Extract the (x, y) coordinate from the center of the cell holding the provided text.  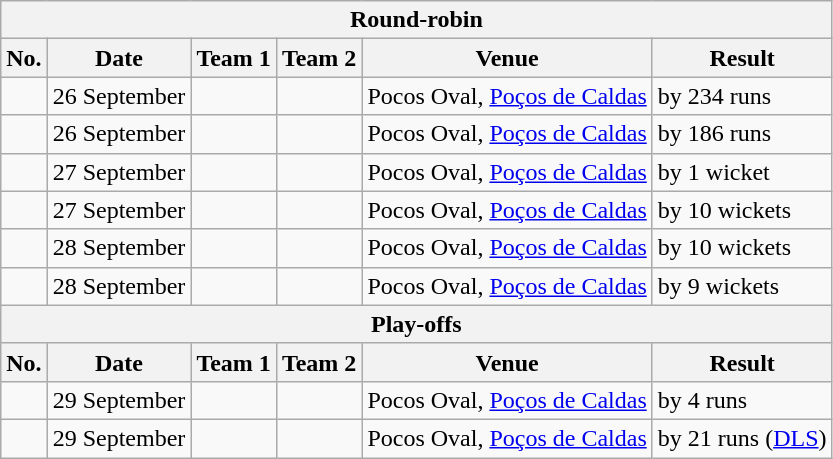
by 234 runs (742, 96)
by 4 runs (742, 400)
by 1 wicket (742, 172)
Round-robin (416, 20)
by 9 wickets (742, 286)
by 186 runs (742, 134)
Play-offs (416, 324)
by 21 runs (DLS) (742, 438)
